Locate the cell with the specified text and output its [x, y] center coordinate. 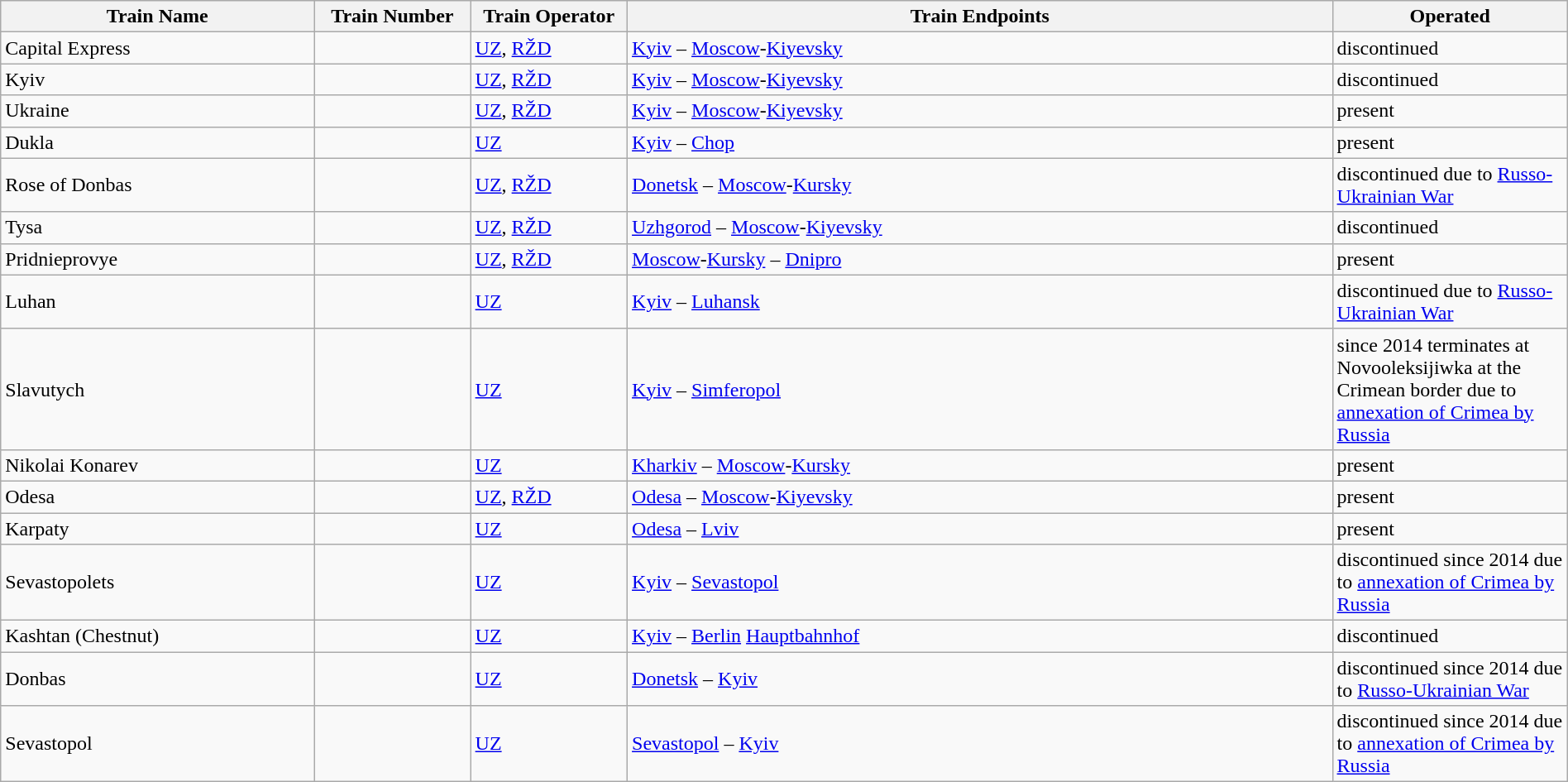
Kyiv – Berlin Hauptbahnhof [981, 636]
Uzhgorod – Moscow-Kiyevsky [981, 228]
Kyiv – Simferopol [981, 389]
Train Endpoints [981, 17]
Train Operator [549, 17]
Dukla [157, 142]
Train Name [157, 17]
Train Number [392, 17]
discontinued since 2014 due to Russo-Ukrainian War [1450, 679]
Pridnieprovye [157, 259]
Luhan [157, 301]
Kyiv [157, 79]
Odesa – Moscow-Kiyevsky [981, 497]
Kharkiv – Moscow-Kursky [981, 465]
Nikolai Konarev [157, 465]
Donbas [157, 679]
Sevastopolets [157, 583]
Donetsk – Moscow-Kursky [981, 185]
Kyiv – Luhansk [981, 301]
Ukraine [157, 111]
Sevastopol – Kyiv [981, 744]
Sevastopol [157, 744]
Rose of Donbas [157, 185]
Karpaty [157, 529]
Moscow-Kursky – Dnipro [981, 259]
Kyiv – Chop [981, 142]
Tysa [157, 228]
Odesa – Lviv [981, 529]
Slavutych [157, 389]
Donetsk – Kyiv [981, 679]
Kashtan (Chestnut) [157, 636]
Capital Express [157, 48]
Operated [1450, 17]
Kyiv – Sevastopol [981, 583]
since 2014 terminates at Novooleksijiwka at the Crimean border due to annexation of Crimea by Russia [1450, 389]
Odesa [157, 497]
